Provide the [X, Y] coordinate of the cell's center where the given text is located.  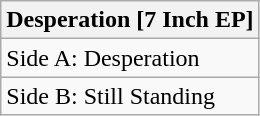
Side A: Desperation [130, 58]
Side B: Still Standing [130, 96]
Desperation [7 Inch EP] [130, 20]
